Output the (X, Y) coordinate of the center of the cell containing the given text.  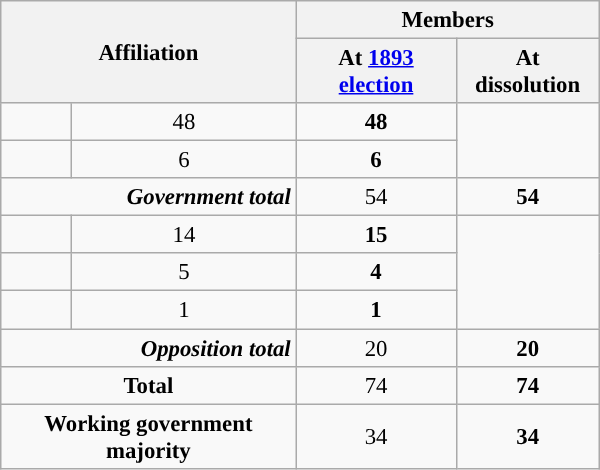
5 (184, 273)
Opposition total (148, 348)
Government total (148, 197)
Working government majority (148, 436)
15 (376, 235)
At dissolution (528, 72)
Members (448, 20)
14 (184, 235)
Affiliation (148, 52)
Total (148, 385)
4 (376, 273)
At 1893 election (376, 72)
